Determine the (X, Y) coordinate at the center of the cell enclosing the given text.  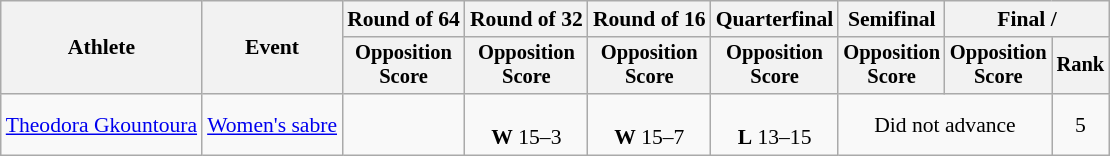
Quarterfinal (775, 19)
Did not advance (944, 124)
Final / (1027, 19)
W 15–7 (650, 124)
Semifinal (892, 19)
W 15–3 (526, 124)
Athlete (102, 48)
Round of 32 (526, 19)
Women's sabre (272, 124)
Theodora Gkountoura (102, 124)
Round of 16 (650, 19)
Event (272, 48)
5 (1081, 124)
Rank (1081, 66)
Round of 64 (404, 19)
L 13–15 (775, 124)
